Extract the [x, y] coordinate from the center of the cell holding the provided text.  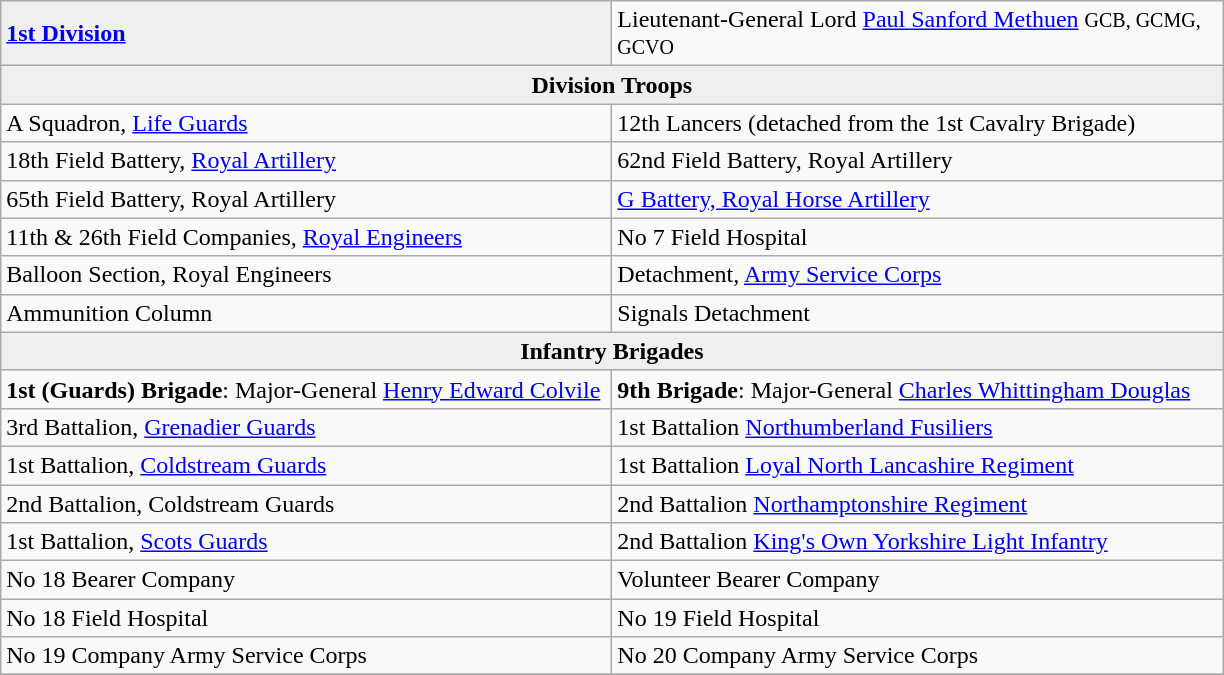
No 20 Company Army Service Corps [918, 656]
Infantry Brigades [612, 351]
Ammunition Column [306, 313]
Detachment, Army Service Corps [918, 275]
Signals Detachment [918, 313]
No 18 Bearer Company [306, 580]
1st (Guards) Brigade: Major-General Henry Edward Colvile [306, 389]
12th Lancers (detached from the 1st Cavalry Brigade) [918, 123]
9th Brigade: Major-General Charles Whittingham Douglas [918, 389]
Division Troops [612, 85]
1st Division [306, 34]
1st Battalion, Coldstream Guards [306, 465]
No 19 Field Hospital [918, 618]
Volunteer Bearer Company [918, 580]
No 18 Field Hospital [306, 618]
2nd Battalion, Coldstream Guards [306, 503]
2nd Battalion Northamptonshire Regiment [918, 503]
62nd Field Battery, Royal Artillery [918, 161]
3rd Battalion, Grenadier Guards [306, 427]
G Battery, Royal Horse Artillery [918, 199]
1st Battalion, Scots Guards [306, 542]
No 7 Field Hospital [918, 237]
11th & 26th Field Companies, Royal Engineers [306, 237]
2nd Battalion King's Own Yorkshire Light Infantry [918, 542]
No 19 Company Army Service Corps [306, 656]
Lieutenant-General Lord Paul Sanford Methuen GCB, GCMG, GCVO [918, 34]
65th Field Battery, Royal Artillery [306, 199]
1st Battalion Northumberland Fusiliers [918, 427]
18th Field Battery, Royal Artillery [306, 161]
A Squadron, Life Guards [306, 123]
Balloon Section, Royal Engineers [306, 275]
1st Battalion Loyal North Lancashire Regiment [918, 465]
